Scan for the cell matching the given text and deliver its (x, y) coordinate at center. 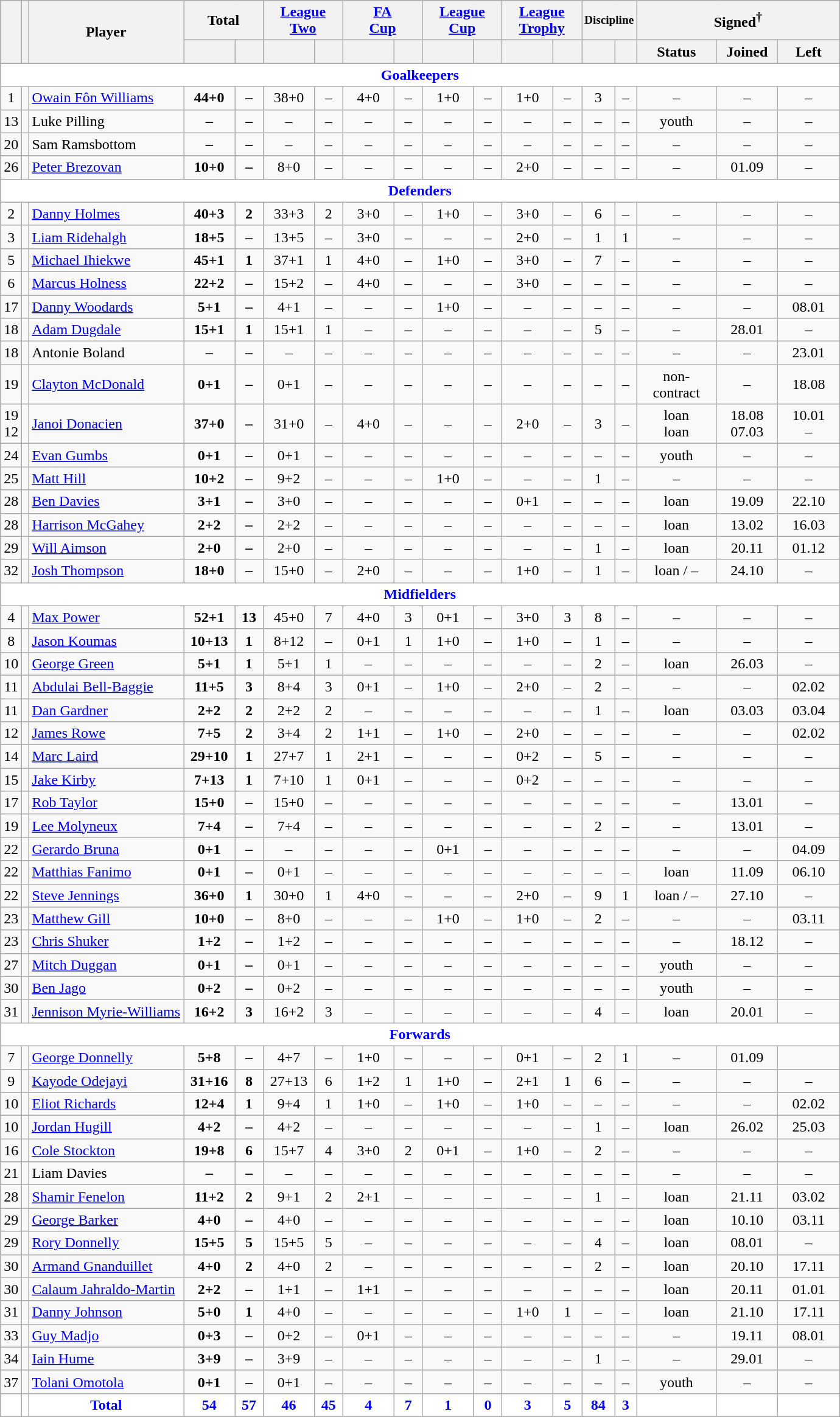
Clayton McDonald (106, 385)
0 (488, 1405)
44+0 (209, 98)
25 (11, 478)
21.11 (747, 1197)
18+5 (209, 237)
18.08 (808, 385)
29.01 (747, 1359)
46 (289, 1405)
Peter Brezovan (106, 167)
16 (11, 1150)
26 (11, 167)
01.01 (808, 1289)
Will Aimson (106, 548)
Kayode Odejayi (106, 1080)
1912 (11, 424)
57 (250, 1405)
45 (329, 1405)
5+0 (209, 1312)
James Rowe (106, 733)
4+1 (289, 306)
Ben Jago (106, 988)
14 (11, 757)
Mitch Duggan (106, 965)
Danny Johnson (106, 1312)
Guy Madjo (106, 1335)
18+0 (209, 571)
4+7 (289, 1057)
15 (11, 780)
20.01 (747, 1011)
Sam Ramsbottom (106, 144)
Matthias Fanimo (106, 872)
11.09 (747, 872)
Player (106, 32)
22.10 (808, 502)
27+7 (289, 757)
LeagueTrophy (542, 21)
George Donnelly (106, 1057)
52+1 (209, 617)
19.11 (747, 1335)
Matt Hill (106, 478)
Goalkeepers (420, 75)
Matthew Gill (106, 918)
31+16 (209, 1080)
15+7 (289, 1150)
Calaum Jahraldo-Martin (106, 1289)
37 (11, 1382)
Liam Davies (106, 1174)
22+2 (209, 283)
LeagueCup (463, 21)
Abdulai Bell-Baggie (106, 687)
27+13 (289, 1080)
Antonie Boland (106, 353)
Marc Laird (106, 757)
Adam Dugdale (106, 330)
LeagueTwo (303, 21)
3+4 (289, 733)
20.10 (747, 1266)
32 (11, 571)
01.12 (808, 548)
non-contract (677, 385)
03.04 (808, 710)
30+0 (289, 895)
27.10 (747, 895)
Jason Koumas (106, 640)
Midfielders (420, 594)
7+13 (209, 780)
0+3 (209, 1335)
Ben Davies (106, 502)
Max Power (106, 617)
45+0 (289, 617)
19+8 (209, 1150)
Janoi Donacien (106, 424)
loanloan (677, 424)
26.02 (747, 1127)
7+10 (289, 780)
Defenders (420, 191)
FACup (382, 21)
8+4 (289, 687)
Gerardo Bruna (106, 849)
33 (11, 1335)
15+2 (289, 283)
Discipline (609, 21)
Eliot Richards (106, 1104)
Jordan Hugill (106, 1127)
10.10 (747, 1220)
06.10 (808, 872)
21 (11, 1174)
45+1 (209, 260)
9+2 (289, 478)
Cole Stockton (106, 1150)
20 (11, 144)
George Barker (106, 1220)
Danny Holmes (106, 214)
Forwards (420, 1034)
40+3 (209, 214)
Status (677, 52)
Harrison McGahey (106, 525)
Owain Fôn Williams (106, 98)
Chris Shuker (106, 942)
24 (11, 455)
12 (11, 733)
Michael Ihiekwe (106, 260)
12+4 (209, 1104)
21.10 (747, 1312)
Left (808, 52)
Steve Jennings (106, 895)
33+3 (289, 214)
34 (11, 1359)
03.02 (808, 1197)
Tolani Omotola (106, 1382)
29+10 (209, 757)
28.01 (747, 330)
5+8 (209, 1057)
Josh Thompson (106, 571)
38+0 (289, 98)
Rory Donnelly (106, 1243)
23.01 (808, 353)
31+0 (289, 424)
37+1 (289, 260)
37+0 (209, 424)
10+13 (209, 640)
9+4 (289, 1104)
7+5 (209, 733)
Dan Gardner (106, 710)
3+1 (209, 502)
10+2 (209, 478)
03.03 (747, 710)
George Green (106, 663)
25.03 (808, 1127)
04.09 (808, 849)
27 (11, 965)
8+12 (289, 640)
Joined (747, 52)
Lee Molyneux (106, 826)
18.0807.03 (747, 424)
84 (598, 1405)
Signed† (738, 21)
18.12 (747, 942)
9+1 (289, 1197)
10.01 – (808, 424)
Evan Gumbs (106, 455)
Iain Hume (106, 1359)
11+2 (209, 1197)
26.03 (747, 663)
13+5 (289, 237)
Jake Kirby (106, 780)
Marcus Holness (106, 283)
24.10 (747, 571)
Luke Pilling (106, 121)
Shamir Fenelon (106, 1197)
54 (209, 1405)
11+5 (209, 687)
16.03 (808, 525)
Rob Taylor (106, 803)
36+0 (209, 895)
Jennison Myrie-Williams (106, 1011)
Armand Gnanduillet (106, 1266)
19.09 (747, 502)
13.02 (747, 525)
Danny Woodards (106, 306)
Liam Ridehalgh (106, 237)
